For the text-containing cell, return its midpoint in (X, Y) coordinate format. 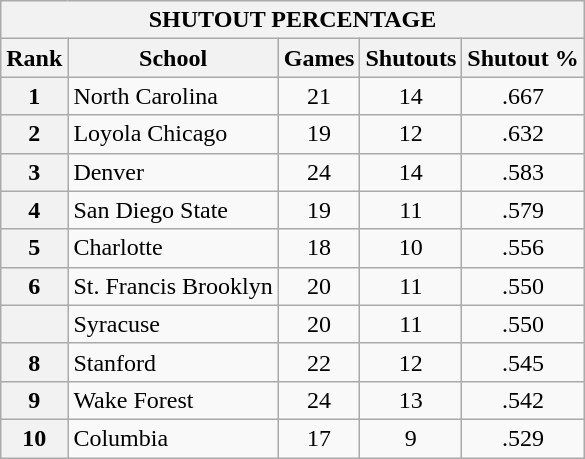
Stanford (173, 362)
6 (34, 286)
5 (34, 248)
21 (319, 96)
.545 (523, 362)
Games (319, 58)
4 (34, 210)
.579 (523, 210)
Wake Forest (173, 400)
.632 (523, 134)
2 (34, 134)
3 (34, 172)
Columbia (173, 438)
1 (34, 96)
.556 (523, 248)
San Diego State (173, 210)
St. Francis Brooklyn (173, 286)
Rank (34, 58)
.542 (523, 400)
.667 (523, 96)
Denver (173, 172)
8 (34, 362)
SHUTOUT PERCENTAGE (292, 20)
17 (319, 438)
Shutout % (523, 58)
North Carolina (173, 96)
.583 (523, 172)
Loyola Chicago (173, 134)
Syracuse (173, 324)
22 (319, 362)
Charlotte (173, 248)
13 (411, 400)
.529 (523, 438)
18 (319, 248)
School (173, 58)
Shutouts (411, 58)
